Return the [X, Y] coordinate for the center point of the cell that contains the specified text.  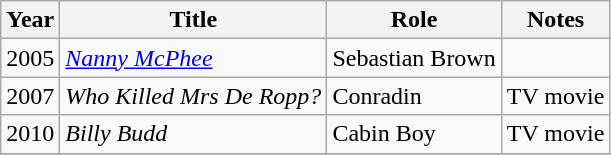
Title [194, 20]
Who Killed Mrs De Ropp? [194, 96]
2010 [30, 134]
Cabin Boy [414, 134]
Sebastian Brown [414, 58]
Billy Budd [194, 134]
2007 [30, 96]
Year [30, 20]
Notes [556, 20]
Role [414, 20]
Conradin [414, 96]
Nanny McPhee [194, 58]
2005 [30, 58]
